Extract the (X, Y) coordinate from the center of the cell holding the provided text.  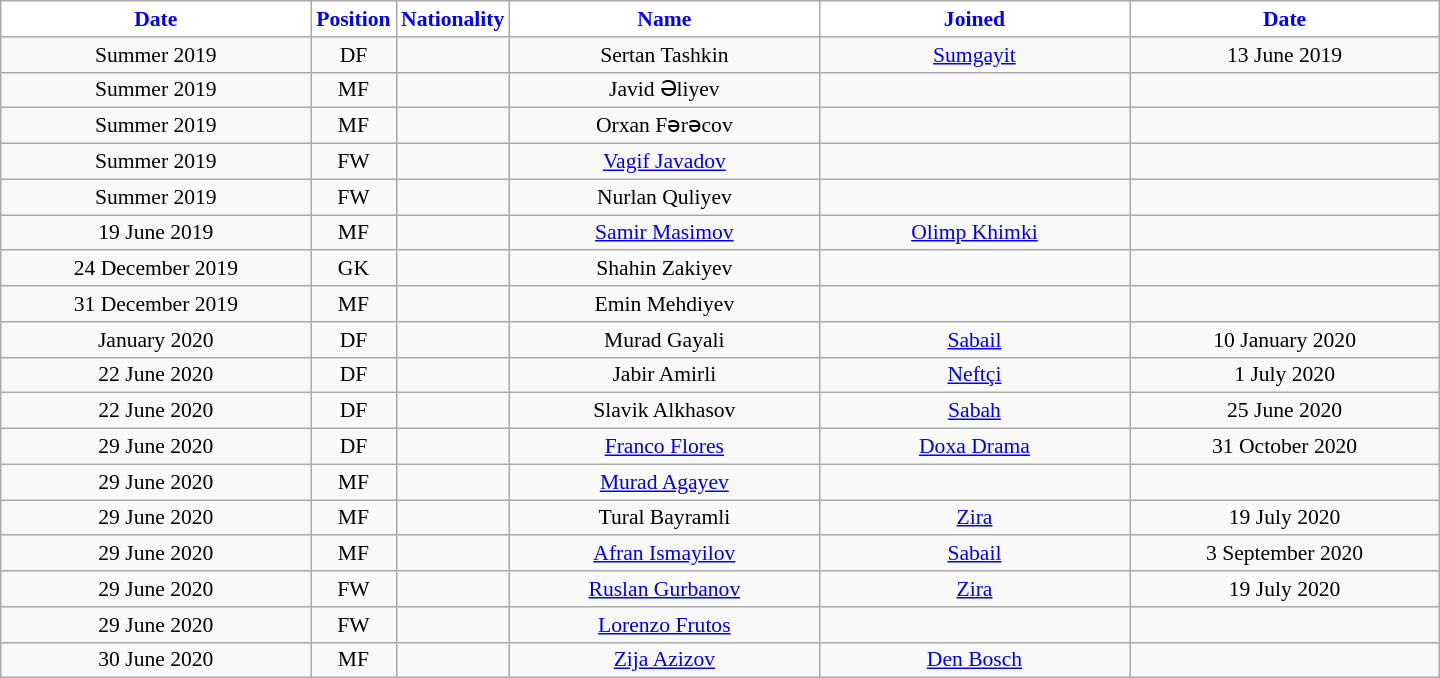
Lorenzo Frutos (664, 625)
Murad Gayali (664, 340)
10 January 2020 (1285, 340)
Position (354, 19)
25 June 2020 (1285, 411)
Shahin Zakiyev (664, 269)
Ruslan Gurbanov (664, 589)
Den Bosch (974, 660)
30 June 2020 (156, 660)
1 July 2020 (1285, 375)
31 December 2019 (156, 304)
Jabir Amirli (664, 375)
Afran Ismayilov (664, 554)
Slavik Alkhasov (664, 411)
Tural Bayramli (664, 518)
January 2020 (156, 340)
Sumgayit (974, 55)
Nurlan Quliyev (664, 197)
Orxan Fərəcov (664, 126)
Vagif Javadov (664, 162)
Franco Flores (664, 447)
Murad Agayev (664, 482)
Samir Masimov (664, 233)
GK (354, 269)
Joined (974, 19)
Neftçi (974, 375)
Emin Mehdiyev (664, 304)
13 June 2019 (1285, 55)
Name (664, 19)
Javid Əliyev (664, 90)
Zija Azizov (664, 660)
19 June 2019 (156, 233)
24 December 2019 (156, 269)
31 October 2020 (1285, 447)
Olimp Khimki (974, 233)
Nationality (452, 19)
Sertan Tashkin (664, 55)
3 September 2020 (1285, 554)
Doxa Drama (974, 447)
Sabah (974, 411)
